Return the [x, y] coordinate for the center point of the cell that contains the specified text.  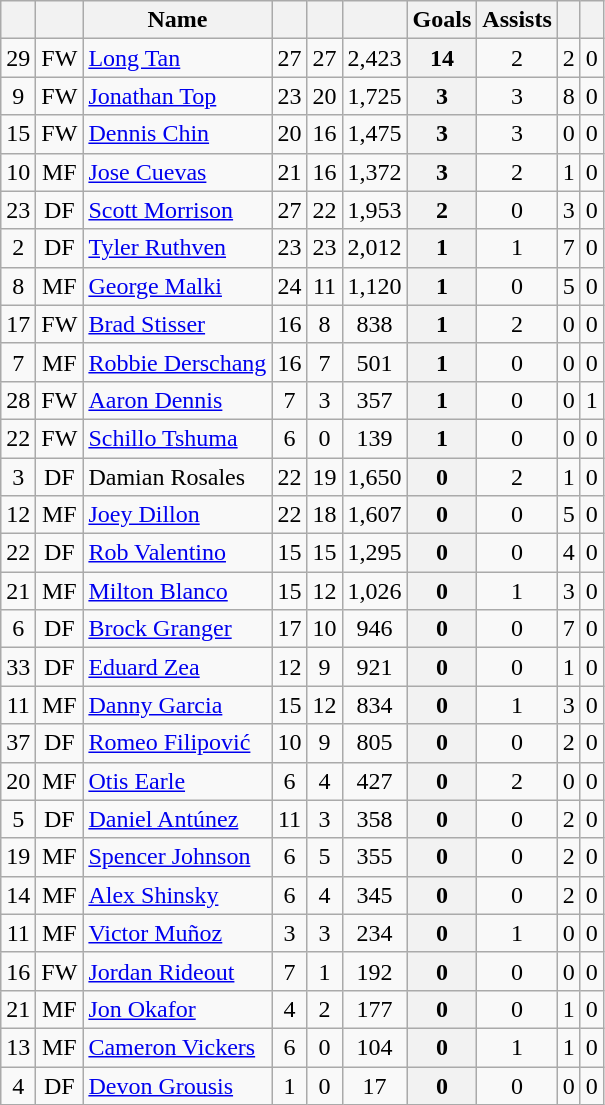
1,120 [374, 286]
1,607 [374, 515]
1,650 [374, 477]
501 [374, 362]
1,475 [374, 134]
Spencer Johnson [178, 857]
Jonathan Top [178, 96]
358 [374, 819]
1,372 [374, 172]
29 [18, 58]
Scott Morrison [178, 210]
427 [374, 781]
177 [374, 1009]
Name [178, 20]
355 [374, 857]
Devon Grousis [178, 1085]
Eduard Zea [178, 667]
Dennis Chin [178, 134]
18 [324, 515]
Damian Rosales [178, 477]
234 [374, 933]
Brock Granger [178, 629]
921 [374, 667]
Romeo Filipović [178, 743]
192 [374, 971]
37 [18, 743]
838 [374, 324]
28 [18, 400]
Tyler Ruthven [178, 248]
Jose Cuevas [178, 172]
Alex Shinsky [178, 895]
Victor Muñoz [178, 933]
Rob Valentino [178, 553]
Joey Dillon [178, 515]
Aaron Dennis [178, 400]
13 [18, 1047]
834 [374, 705]
Robbie Derschang [178, 362]
Jordan Rideout [178, 971]
1,725 [374, 96]
1,295 [374, 553]
1,026 [374, 591]
946 [374, 629]
Long Tan [178, 58]
Danny Garcia [178, 705]
George Malki [178, 286]
Daniel Antúnez [178, 819]
Schillo Tshuma [178, 438]
Milton Blanco [178, 591]
33 [18, 667]
805 [374, 743]
Goals [442, 20]
Otis Earle [178, 781]
Brad Stisser [178, 324]
Assists [517, 20]
139 [374, 438]
345 [374, 895]
Cameron Vickers [178, 1047]
Jon Okafor [178, 1009]
24 [290, 286]
104 [374, 1047]
1,953 [374, 210]
357 [374, 400]
2,012 [374, 248]
2,423 [374, 58]
